For the text-containing cell, return its midpoint in (x, y) coordinate format. 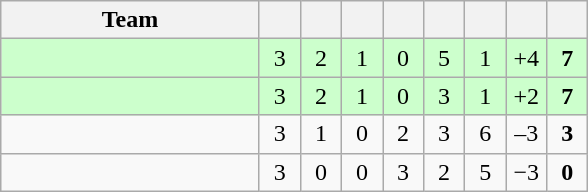
−3 (526, 172)
+2 (526, 96)
+4 (526, 58)
–3 (526, 134)
6 (486, 134)
Team (130, 20)
